From the cell containing the given text, extract its center point as (X, Y) coordinate. 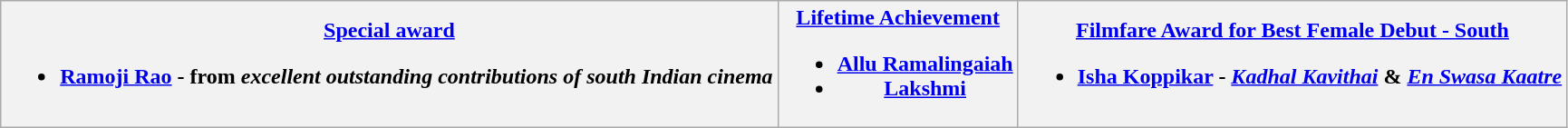
Special awardRamoji Rao - from excellent outstanding contributions of south Indian cinema (390, 64)
Filmfare Award for Best Female Debut - SouthIsha Koppikar - Kadhal Kavithai & En Swasa Kaatre (1292, 64)
Lifetime AchievementAllu RamalingaiahLakshmi (897, 64)
